Return the [x, y] coordinate for the center point of the cell that contains the specified text.  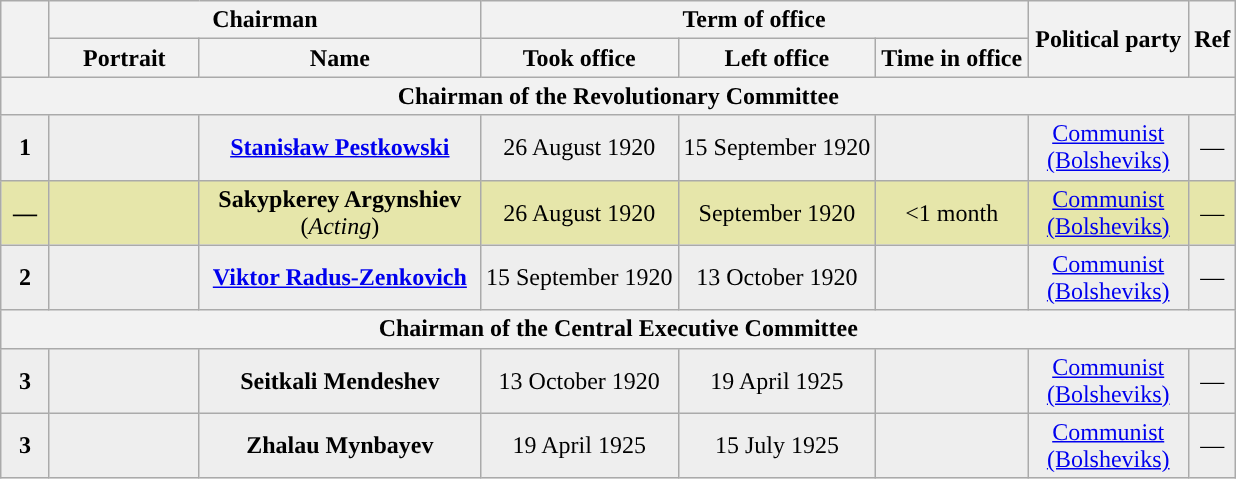
Term of office [754, 20]
1 [26, 148]
Chairman of the Central Executive Committee [618, 329]
Took office [579, 58]
Sakypkerey Argynshiev (Acting) [340, 212]
Seitkali Mendeshev [340, 380]
Chairman of the Revolutionary Committee [618, 96]
15 July 1925 [777, 446]
Viktor Radus-Zenkovich [340, 278]
Stanisław Pestkowski [340, 148]
Chairman [264, 20]
Ref [1212, 39]
Name [340, 58]
2 [26, 278]
Left office [777, 58]
Portrait [124, 58]
Time in office [952, 58]
<1 month [952, 212]
September 1920 [777, 212]
Political party [1108, 39]
Zhalau Mynbayev [340, 446]
